Determine the [x, y] coordinate at the center of the cell enclosing the given text.  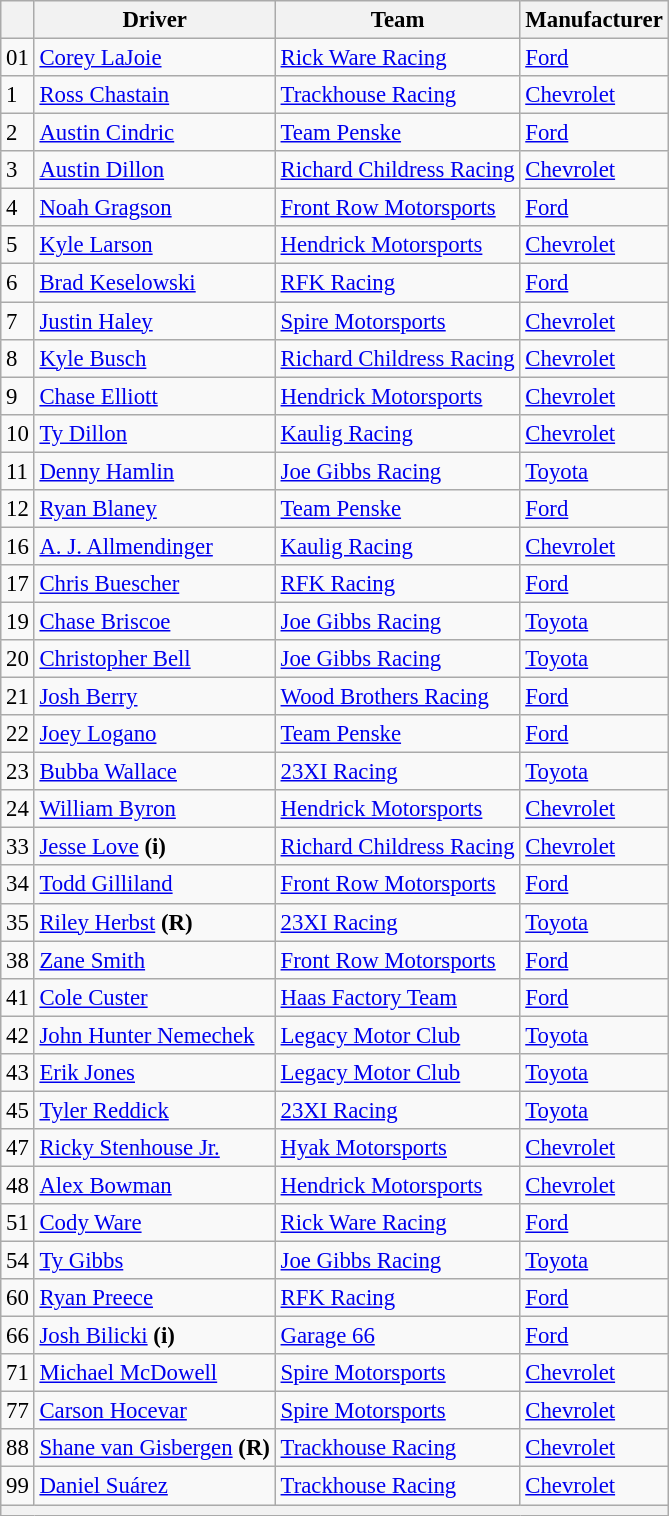
William Byron [154, 809]
2 [18, 133]
8 [18, 358]
Ricky Stenhouse Jr. [154, 1148]
Ty Dillon [154, 433]
Wood Brothers Racing [398, 697]
38 [18, 960]
Chase Elliott [154, 396]
Ty Gibbs [154, 1261]
Denny Hamlin [154, 471]
Riley Herbst (R) [154, 922]
33 [18, 847]
23 [18, 772]
1 [18, 95]
16 [18, 546]
45 [18, 1110]
24 [18, 809]
Michael McDowell [154, 1373]
11 [18, 471]
Shane van Gisbergen (R) [154, 1449]
66 [18, 1336]
Alex Bowman [154, 1185]
Zane Smith [154, 960]
88 [18, 1449]
7 [18, 321]
Kyle Busch [154, 358]
6 [18, 283]
35 [18, 922]
Austin Cindric [154, 133]
Haas Factory Team [398, 997]
Todd Gilliland [154, 885]
Josh Berry [154, 697]
Brad Keselowski [154, 283]
Chris Buescher [154, 584]
12 [18, 509]
51 [18, 1223]
21 [18, 697]
4 [18, 208]
3 [18, 170]
Bubba Wallace [154, 772]
60 [18, 1298]
Ryan Blaney [154, 509]
Ryan Preece [154, 1298]
A. J. Allmendinger [154, 546]
John Hunter Nemechek [154, 1035]
43 [18, 1073]
Team [398, 20]
9 [18, 396]
Cole Custer [154, 997]
17 [18, 584]
5 [18, 245]
Ross Chastain [154, 95]
Daniel Suárez [154, 1486]
10 [18, 433]
Hyak Motorsports [398, 1148]
Garage 66 [398, 1336]
Justin Haley [154, 321]
Kyle Larson [154, 245]
Erik Jones [154, 1073]
Chase Briscoe [154, 621]
Tyler Reddick [154, 1110]
Austin Dillon [154, 170]
77 [18, 1411]
Cody Ware [154, 1223]
54 [18, 1261]
48 [18, 1185]
Driver [154, 20]
47 [18, 1148]
22 [18, 734]
Carson Hocevar [154, 1411]
01 [18, 58]
Corey LaJoie [154, 58]
19 [18, 621]
20 [18, 659]
Christopher Bell [154, 659]
Manufacturer [594, 20]
41 [18, 997]
Jesse Love (i) [154, 847]
42 [18, 1035]
71 [18, 1373]
Joey Logano [154, 734]
Josh Bilicki (i) [154, 1336]
34 [18, 885]
Noah Gragson [154, 208]
99 [18, 1486]
